Determine the (X, Y) coordinate at the center of the cell enclosing the given text.  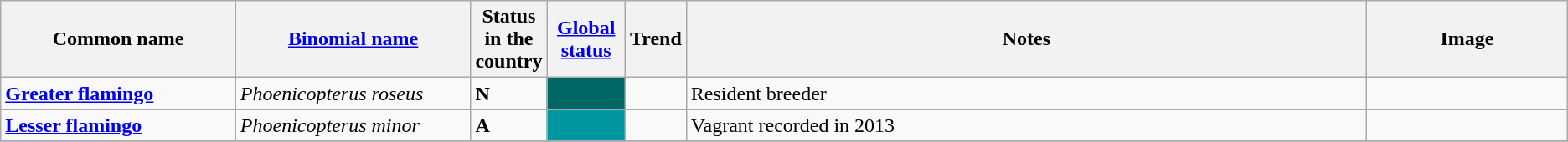
Notes (1026, 39)
Global status (586, 39)
N (509, 94)
Phoenicopterus roseus (353, 94)
Resident breeder (1026, 94)
Binomial name (353, 39)
Vagrant recorded in 2013 (1026, 125)
Lesser flamingo (119, 125)
A (509, 125)
Phoenicopterus minor (353, 125)
Image (1467, 39)
Status in the country (509, 39)
Common name (119, 39)
Greater flamingo (119, 94)
Trend (655, 39)
